Determine the (x, y) coordinate at the center of the cell enclosing the given text.  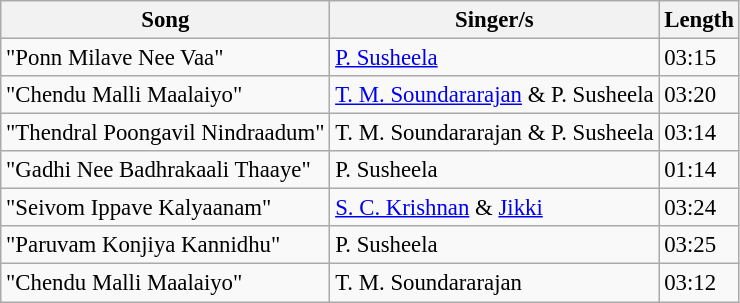
"Seivom Ippave Kalyaanam" (166, 208)
S. C. Krishnan & Jikki (494, 208)
Song (166, 20)
01:14 (699, 170)
"Gadhi Nee Badhrakaali Thaaye" (166, 170)
Singer/s (494, 20)
03:24 (699, 208)
T. M. Soundararajan (494, 283)
03:14 (699, 133)
"Thendral Poongavil Nindraadum" (166, 133)
03:15 (699, 58)
"Paruvam Konjiya Kannidhu" (166, 245)
03:20 (699, 95)
03:12 (699, 283)
"Ponn Milave Nee Vaa" (166, 58)
Length (699, 20)
03:25 (699, 245)
